Scan for the cell matching the given text and deliver its [x, y] coordinate at center. 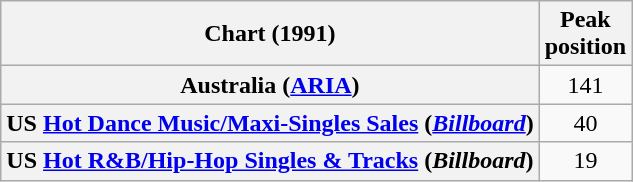
40 [585, 123]
19 [585, 161]
US Hot Dance Music/Maxi-Singles Sales (Billboard) [270, 123]
US Hot R&B/Hip-Hop Singles & Tracks (Billboard) [270, 161]
Peakposition [585, 34]
141 [585, 85]
Australia (ARIA) [270, 85]
Chart (1991) [270, 34]
